Detect which cell encompasses the target text, then output its [x, y] center coordinate. 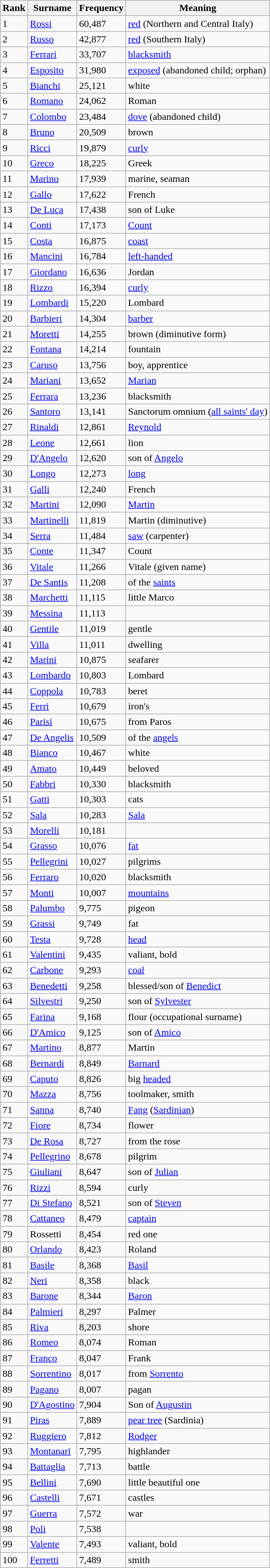
93 [14, 1451]
beret [198, 691]
12 [14, 194]
7,904 [102, 1405]
battle [198, 1467]
8,740 [102, 1110]
Roland [198, 1250]
58 [14, 908]
97 [14, 1513]
Giuliani [52, 1172]
10,303 [102, 799]
11 [14, 179]
32 [14, 505]
pilgrims [198, 861]
pear tree (Sardinia) [198, 1420]
4 [14, 70]
52 [14, 815]
dwelling [198, 644]
88 [14, 1374]
Son of Augustin [198, 1405]
14,255 [102, 334]
18,225 [102, 163]
Gallo [52, 194]
Fiore [52, 1125]
99 [14, 1544]
lion [198, 442]
13,236 [102, 396]
12,661 [102, 442]
Romeo [52, 1343]
67 [14, 1048]
Martinelli [52, 520]
Bianchi [52, 86]
smith [198, 1560]
10,783 [102, 691]
20,509 [102, 132]
65 [14, 1017]
Farina [52, 1017]
Cattaneo [52, 1219]
Bruno [52, 132]
blessed/son of Benedict [198, 986]
Rank [14, 8]
son of Luke [198, 210]
45 [14, 707]
Coppola [52, 691]
16,784 [102, 256]
Conti [52, 225]
8,017 [102, 1374]
Vitale (given name) [198, 567]
pigeon [198, 908]
22 [14, 349]
7,795 [102, 1451]
8,647 [102, 1172]
Leone [52, 442]
Santoro [52, 411]
Bellini [52, 1482]
Caputo [52, 1079]
Surname [52, 8]
red one [198, 1234]
little beautiful one [198, 1482]
coast [198, 241]
Frequency [102, 8]
Serra [52, 536]
gentle [198, 629]
Villa [52, 644]
Testa [52, 939]
captain [198, 1219]
Pagano [52, 1389]
12,090 [102, 505]
10 [14, 163]
25,121 [102, 86]
51 [14, 799]
74 [14, 1156]
7,493 [102, 1544]
Martin (diminutive) [198, 520]
Baron [198, 1296]
60 [14, 939]
8,826 [102, 1079]
19 [14, 303]
barber [198, 318]
Greek [198, 163]
8,047 [102, 1358]
8,368 [102, 1265]
10,020 [102, 877]
16,636 [102, 272]
8,849 [102, 1063]
7,713 [102, 1467]
Barbieri [52, 318]
37 [14, 582]
Costa [52, 241]
7,538 [102, 1529]
Vitale [52, 567]
10,076 [102, 846]
Ruggiero [52, 1435]
34 [14, 536]
Ferraro [52, 877]
Parisi [52, 722]
89 [14, 1389]
17,173 [102, 225]
9,728 [102, 939]
15 [14, 241]
7,690 [102, 1482]
Rossi [52, 24]
Colombo [52, 117]
Marini [52, 660]
92 [14, 1435]
31,980 [102, 70]
12,861 [102, 427]
Mariani [52, 380]
59 [14, 923]
8,344 [102, 1296]
8,074 [102, 1343]
De Santis [52, 582]
Giordano [52, 272]
Sorrentino [52, 1374]
95 [14, 1482]
5 [14, 86]
7 [14, 117]
Lombardi [52, 303]
39 [14, 613]
7,671 [102, 1498]
8,756 [102, 1094]
84 [14, 1312]
14,304 [102, 318]
son of Sylvester [198, 1001]
Piras [52, 1420]
10,803 [102, 675]
Rinaldi [52, 427]
Orlando [52, 1250]
boy, apprentice [198, 365]
D'Agostino [52, 1405]
of the saints [198, 582]
8,479 [102, 1219]
16,394 [102, 287]
55 [14, 861]
Messina [52, 613]
Mancini [52, 256]
exposed (abandoned child; orphan) [198, 70]
81 [14, 1265]
Franco [52, 1358]
96 [14, 1498]
10,467 [102, 753]
40 [14, 629]
Carbone [52, 970]
Palumbo [52, 908]
dove (abandoned child) [198, 117]
10,283 [102, 815]
9 [14, 148]
black [198, 1281]
son of Amico [198, 1032]
red (Northern and Central Italy) [198, 24]
66 [14, 1032]
7,489 [102, 1560]
Ferri [52, 707]
Romano [52, 101]
9,435 [102, 955]
36 [14, 567]
69 [14, 1079]
Castelli [52, 1498]
64 [14, 1001]
pagan [198, 1389]
left-handed [198, 256]
Galli [52, 489]
85 [14, 1327]
11,347 [102, 551]
11,208 [102, 582]
Basile [52, 1265]
little Marco [198, 598]
62 [14, 970]
long [198, 474]
11,011 [102, 644]
Grasso [52, 846]
10,875 [102, 660]
Jordan [198, 272]
61 [14, 955]
7,812 [102, 1435]
8,678 [102, 1156]
12,620 [102, 458]
Meaning [198, 8]
63 [14, 986]
Poli [52, 1529]
68 [14, 1063]
mountains [198, 892]
100 [14, 1560]
9,775 [102, 908]
from the rose [198, 1141]
75 [14, 1172]
16,875 [102, 241]
Barone [52, 1296]
53 [14, 830]
Battaglia [52, 1467]
Conte [52, 551]
80 [14, 1250]
98 [14, 1529]
Martini [52, 505]
87 [14, 1358]
cats [198, 799]
13 [14, 210]
Fang (Sardinian) [198, 1110]
shore [198, 1327]
8,007 [102, 1389]
21 [14, 334]
Gentile [52, 629]
beloved [198, 769]
8,358 [102, 1281]
Esposito [52, 70]
14,214 [102, 349]
12,273 [102, 474]
43 [14, 675]
war [198, 1513]
Sanna [52, 1110]
De Angelis [52, 738]
13,141 [102, 411]
coal [198, 970]
Morelli [52, 830]
56 [14, 877]
Basil [198, 1265]
8,734 [102, 1125]
8,727 [102, 1141]
son of Julian [198, 1172]
Bernardi [52, 1063]
Grassi [52, 923]
Ferretti [52, 1560]
60,487 [102, 24]
42 [14, 660]
10,675 [102, 722]
Rossetti [52, 1234]
marine, seaman [198, 179]
Frank [198, 1358]
Martino [52, 1048]
Ferrari [52, 55]
Reynold [198, 427]
33,707 [102, 55]
48 [14, 753]
13,756 [102, 365]
46 [14, 722]
Moretti [52, 334]
8,423 [102, 1250]
Silvestri [52, 1001]
De Rosa [52, 1141]
17,939 [102, 179]
10,449 [102, 769]
72 [14, 1125]
Barnard [198, 1063]
iron's [198, 707]
10,027 [102, 861]
Caruso [52, 365]
26 [14, 411]
brown (diminutive form) [198, 334]
19,879 [102, 148]
Guerra [52, 1513]
1 [14, 24]
73 [14, 1141]
son of Angelo [198, 458]
10,679 [102, 707]
29 [14, 458]
Sanctorum omnium (all saints' day) [198, 411]
23,484 [102, 117]
50 [14, 784]
28 [14, 442]
from Sorrento [198, 1374]
11,484 [102, 536]
33 [14, 520]
Russo [52, 39]
25 [14, 396]
highlander [198, 1451]
pilgrim [198, 1156]
toolmaker, smith [198, 1094]
24 [14, 380]
54 [14, 846]
17,438 [102, 210]
Bianco [52, 753]
Rizzi [52, 1188]
18 [14, 287]
11,113 [102, 613]
24,062 [102, 101]
Marino [52, 179]
83 [14, 1296]
35 [14, 551]
12,240 [102, 489]
15,220 [102, 303]
44 [14, 691]
2 [14, 39]
8,877 [102, 1048]
Amato [52, 769]
Pellegrino [52, 1156]
16 [14, 256]
Palmer [198, 1312]
fountain [198, 349]
6 [14, 101]
38 [14, 598]
9,125 [102, 1032]
10,007 [102, 892]
7,572 [102, 1513]
86 [14, 1343]
8,203 [102, 1327]
Palmieri [52, 1312]
big headed [198, 1079]
82 [14, 1281]
Lombardo [52, 675]
Marchetti [52, 598]
Rodger [198, 1435]
9,250 [102, 1001]
17 [14, 272]
70 [14, 1094]
9,293 [102, 970]
Rizzo [52, 287]
49 [14, 769]
10,330 [102, 784]
31 [14, 489]
30 [14, 474]
Greco [52, 163]
Ricci [52, 148]
Fabbri [52, 784]
41 [14, 644]
23 [14, 365]
13,652 [102, 380]
11,819 [102, 520]
42,877 [102, 39]
77 [14, 1203]
Ferrara [52, 396]
Montanari [52, 1451]
from Paros [198, 722]
47 [14, 738]
8,594 [102, 1188]
castles [198, 1498]
11,115 [102, 598]
Riva [52, 1327]
57 [14, 892]
8 [14, 132]
8,454 [102, 1234]
71 [14, 1110]
flower [198, 1125]
9,258 [102, 986]
8,297 [102, 1312]
8,521 [102, 1203]
Neri [52, 1281]
flour (occupational surname) [198, 1017]
red (Southern Italy) [198, 39]
27 [14, 427]
11,266 [102, 567]
10,181 [102, 830]
76 [14, 1188]
91 [14, 1420]
79 [14, 1234]
90 [14, 1405]
seafarer [198, 660]
9,168 [102, 1017]
10,509 [102, 738]
Valente [52, 1544]
son of Steven [198, 1203]
Di Stefano [52, 1203]
Fontana [52, 349]
94 [14, 1467]
saw (carpenter) [198, 536]
D'Amico [52, 1032]
Monti [52, 892]
De Luca [52, 210]
7,889 [102, 1420]
D'Angelo [52, 458]
Longo [52, 474]
Marian [198, 380]
of the angels [198, 738]
head [198, 939]
Valentini [52, 955]
Mazza [52, 1094]
brown [198, 132]
Gatti [52, 799]
20 [14, 318]
17,622 [102, 194]
78 [14, 1219]
Pellegrini [52, 861]
11,019 [102, 629]
3 [14, 55]
Benedetti [52, 986]
14 [14, 225]
9,749 [102, 923]
